Find where the given text appears and provide that cell's center as (X, Y) coordinate. 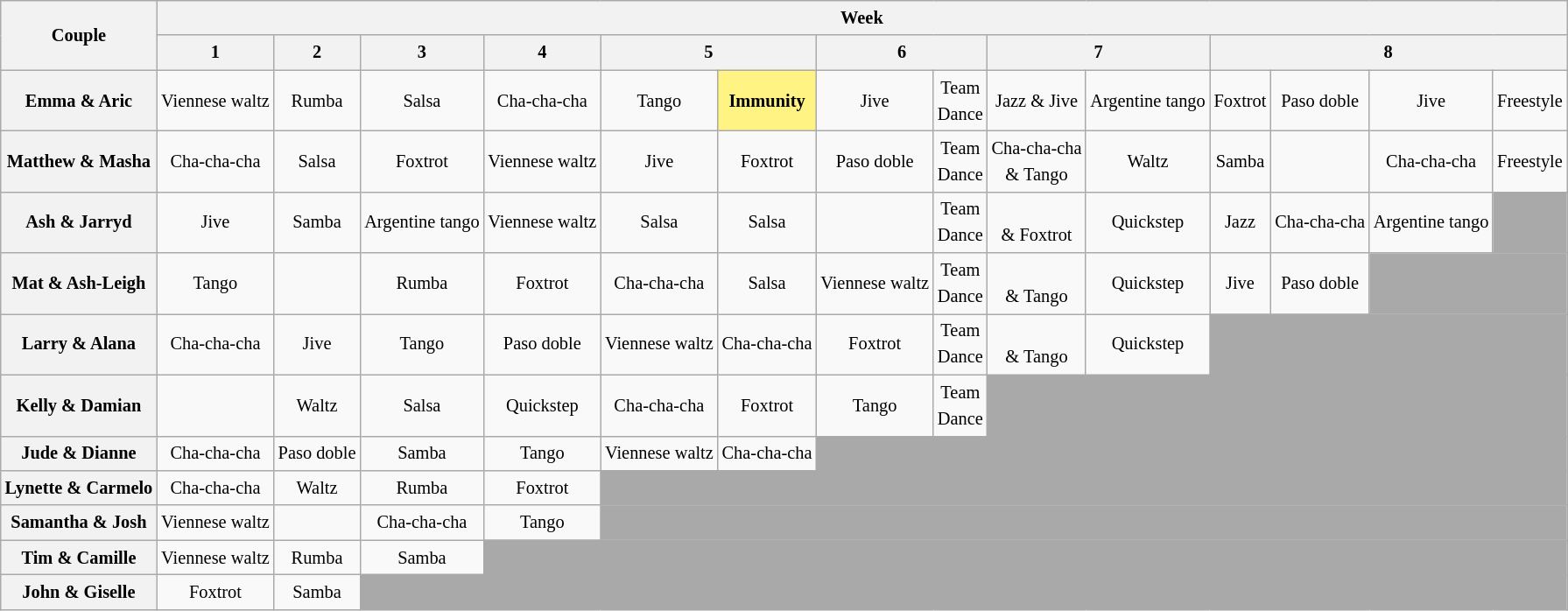
7 (1099, 53)
8 (1389, 53)
Larry & Alana (79, 344)
Matthew & Masha (79, 161)
John & Giselle (79, 592)
Lynette & Carmelo (79, 488)
Jazz & Jive (1037, 101)
2 (317, 53)
6 (902, 53)
Samantha & Josh (79, 523)
Immunity (767, 101)
Couple (79, 35)
Kelly & Damian (79, 405)
& Foxtrot (1037, 222)
Jude & Dianne (79, 453)
Ash & Jarryd (79, 222)
Tim & Camille (79, 558)
3 (422, 53)
4 (543, 53)
5 (708, 53)
Emma & Aric (79, 101)
1 (215, 53)
Jazz (1241, 222)
Cha-cha-cha& Tango (1037, 161)
Week (861, 18)
Mat & Ash-Leigh (79, 284)
